Pinpoint the cell where the given text exists, returning its (x, y) midpoint coordinate. 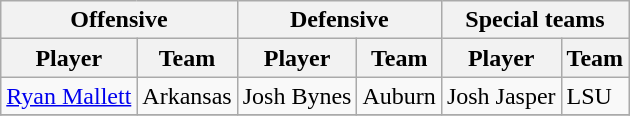
Auburn (399, 96)
Arkansas (187, 96)
Josh Jasper (501, 96)
Josh Bynes (297, 96)
Ryan Mallett (69, 96)
Special teams (534, 20)
Offensive (119, 20)
Defensive (339, 20)
LSU (595, 96)
